From the cell containing the given text, extract its center point as [x, y] coordinate. 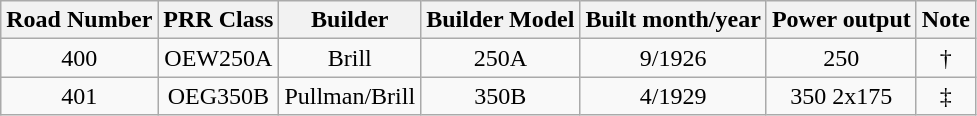
4/1929 [673, 96]
† [946, 58]
250 [841, 58]
Builder Model [500, 20]
400 [80, 58]
401 [80, 96]
OEW250A [218, 58]
OEG350B [218, 96]
Pullman/Brill [350, 96]
350 2x175 [841, 96]
PRR Class [218, 20]
Brill [350, 58]
Built month/year [673, 20]
9/1926 [673, 58]
Road Number [80, 20]
Note [946, 20]
Builder [350, 20]
350B [500, 96]
250A [500, 58]
‡ [946, 96]
Power output [841, 20]
